Find where the given text appears and provide that cell's center as [x, y] coordinate. 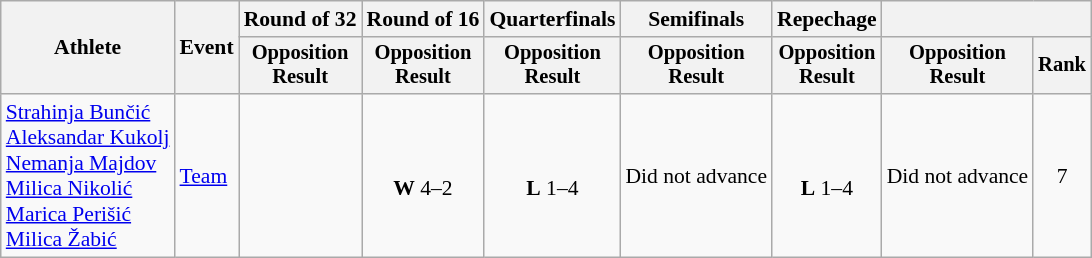
Semifinals [696, 19]
Strahinja BunčićAleksandar KukoljNemanja MajdovMilica NikolićMarica PerišićMilica Žabić [88, 176]
Round of 16 [424, 19]
Quarterfinals [552, 19]
Event [207, 48]
W 4–2 [424, 176]
Athlete [88, 48]
Rank [1062, 66]
7 [1062, 176]
Team [207, 176]
Round of 32 [300, 19]
Repechage [827, 19]
